Find where the given text appears and provide that cell's center as (x, y) coordinate. 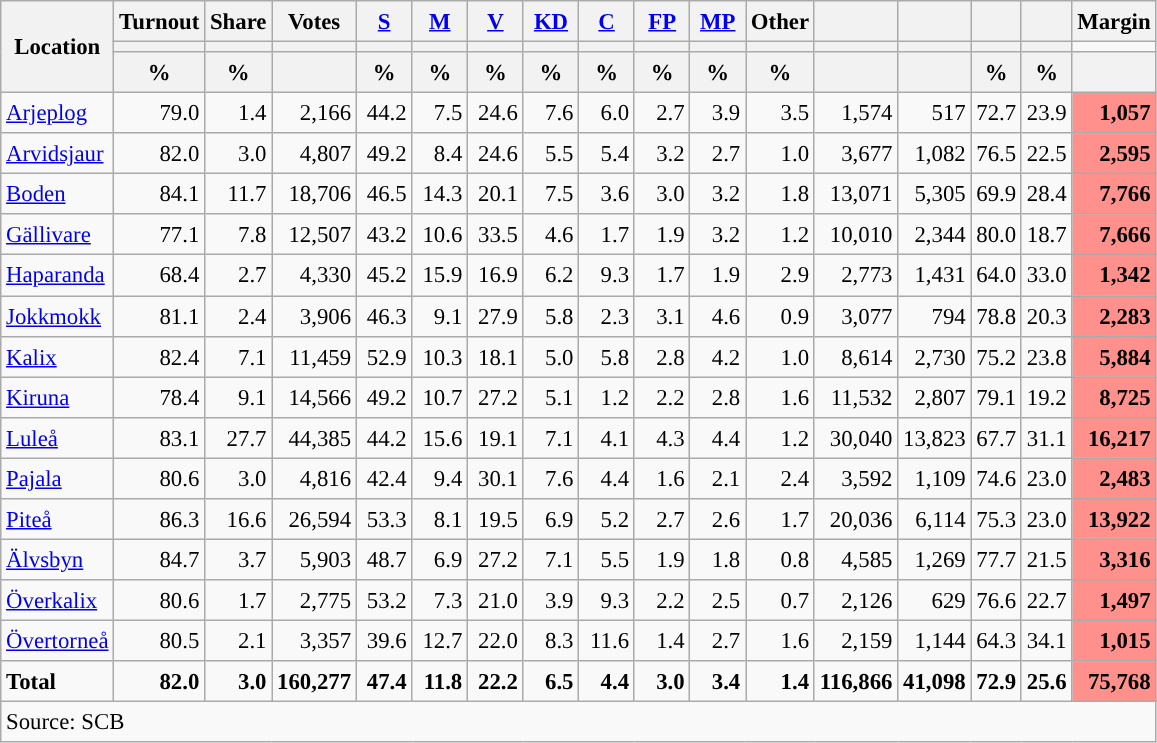
5,903 (314, 560)
Luleå (58, 438)
80.0 (996, 234)
10.7 (440, 398)
6.2 (551, 276)
3,316 (1114, 560)
5.2 (607, 520)
6.0 (607, 114)
77.1 (160, 234)
4.1 (607, 438)
48.7 (384, 560)
18.1 (496, 356)
6.5 (551, 682)
2,807 (934, 398)
Älvsbyn (58, 560)
4,330 (314, 276)
23.8 (1046, 356)
13,071 (856, 194)
75.2 (996, 356)
2,773 (856, 276)
19.5 (496, 520)
10.3 (440, 356)
82.4 (160, 356)
1,574 (856, 114)
33.0 (1046, 276)
KD (551, 22)
3,677 (856, 154)
13,922 (1114, 520)
4,585 (856, 560)
19.1 (496, 438)
21.0 (496, 600)
2,283 (1114, 316)
Övertorneå (58, 640)
75.3 (996, 520)
0.8 (780, 560)
2.3 (607, 316)
2,730 (934, 356)
2,126 (856, 600)
2,775 (314, 600)
13,823 (934, 438)
5.4 (607, 154)
S (384, 22)
23.9 (1046, 114)
3.1 (662, 316)
FP (662, 22)
18.7 (1046, 234)
31.1 (1046, 438)
160,277 (314, 682)
25.6 (1046, 682)
1,144 (934, 640)
7.8 (238, 234)
MP (718, 22)
1,015 (1114, 640)
Gällivare (58, 234)
22.7 (1046, 600)
8,614 (856, 356)
22.0 (496, 640)
19.2 (1046, 398)
Piteå (58, 520)
5.1 (551, 398)
27.7 (238, 438)
2.5 (718, 600)
Votes (314, 22)
Pajala (58, 478)
26,594 (314, 520)
2.9 (780, 276)
1,269 (934, 560)
11,459 (314, 356)
7,766 (1114, 194)
84.7 (160, 560)
Kalix (58, 356)
69.9 (996, 194)
8,725 (1114, 398)
78.8 (996, 316)
794 (934, 316)
22.2 (496, 682)
47.4 (384, 682)
28.4 (1046, 194)
46.5 (384, 194)
84.1 (160, 194)
68.4 (160, 276)
46.3 (384, 316)
77.7 (996, 560)
52.9 (384, 356)
Location (58, 47)
Arvidsjaur (58, 154)
3,906 (314, 316)
15.6 (440, 438)
27.9 (496, 316)
15.9 (440, 276)
79.0 (160, 114)
20,036 (856, 520)
34.1 (1046, 640)
16.6 (238, 520)
8.1 (440, 520)
1,109 (934, 478)
0.7 (780, 600)
41,098 (934, 682)
30,040 (856, 438)
7.3 (440, 600)
20.3 (1046, 316)
Boden (58, 194)
Överkalix (58, 600)
44,385 (314, 438)
1,082 (934, 154)
81.1 (160, 316)
75,768 (1114, 682)
33.5 (496, 234)
Source: SCB (578, 722)
20.1 (496, 194)
72.9 (996, 682)
53.2 (384, 600)
43.2 (384, 234)
0.9 (780, 316)
2,595 (1114, 154)
3.4 (718, 682)
64.0 (996, 276)
1,431 (934, 276)
67.7 (996, 438)
8.4 (440, 154)
39.6 (384, 640)
9.4 (440, 478)
629 (934, 600)
10,010 (856, 234)
4.2 (718, 356)
3.6 (607, 194)
45.2 (384, 276)
10.6 (440, 234)
5.0 (551, 356)
1,497 (1114, 600)
8.3 (551, 640)
2,166 (314, 114)
14,566 (314, 398)
79.1 (996, 398)
1,057 (1114, 114)
4,807 (314, 154)
2,483 (1114, 478)
11.8 (440, 682)
Turnout (160, 22)
Jokkmokk (58, 316)
21.5 (1046, 560)
3.7 (238, 560)
83.1 (160, 438)
22.5 (1046, 154)
4.3 (662, 438)
53.3 (384, 520)
42.4 (384, 478)
Haparanda (58, 276)
517 (934, 114)
18,706 (314, 194)
Share (238, 22)
2,344 (934, 234)
14.3 (440, 194)
16.9 (496, 276)
72.7 (996, 114)
30.1 (496, 478)
Margin (1114, 22)
3.5 (780, 114)
1,342 (1114, 276)
Total (58, 682)
5,884 (1114, 356)
C (607, 22)
3,077 (856, 316)
3,592 (856, 478)
16,217 (1114, 438)
11.7 (238, 194)
11.6 (607, 640)
78.4 (160, 398)
V (496, 22)
74.6 (996, 478)
Arjeplog (58, 114)
116,866 (856, 682)
4,816 (314, 478)
80.5 (160, 640)
64.3 (996, 640)
12,507 (314, 234)
7,666 (1114, 234)
2,159 (856, 640)
Other (780, 22)
12.7 (440, 640)
2.6 (718, 520)
86.3 (160, 520)
11,532 (856, 398)
M (440, 22)
3,357 (314, 640)
76.6 (996, 600)
6,114 (934, 520)
5,305 (934, 194)
Kiruna (58, 398)
76.5 (996, 154)
